Extract the (X, Y) coordinate from the center of the cell holding the provided text.  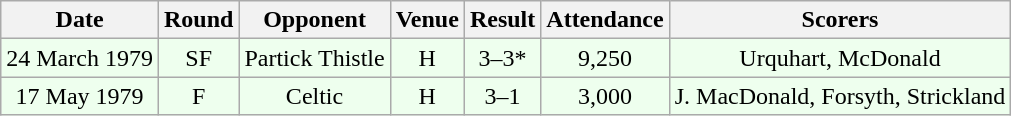
3–1 (502, 96)
Round (198, 20)
Attendance (605, 20)
J. MacDonald, Forsyth, Strickland (840, 96)
24 March 1979 (80, 58)
SF (198, 58)
Result (502, 20)
Celtic (314, 96)
17 May 1979 (80, 96)
3,000 (605, 96)
Venue (427, 20)
F (198, 96)
9,250 (605, 58)
3–3* (502, 58)
Scorers (840, 20)
Urquhart, McDonald (840, 58)
Date (80, 20)
Partick Thistle (314, 58)
Opponent (314, 20)
